Identify which cell holds the provided text, then report its (X, Y) central coordinate. 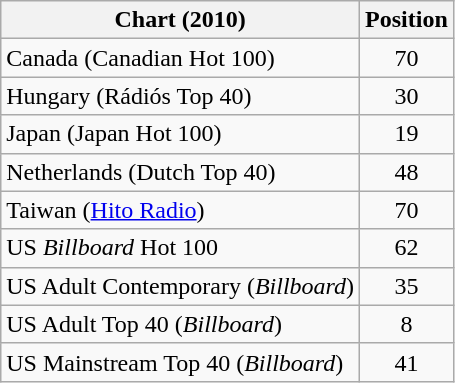
Position (407, 20)
US Adult Top 40 (Billboard) (180, 324)
8 (407, 324)
19 (407, 134)
US Billboard Hot 100 (180, 248)
35 (407, 286)
Canada (Canadian Hot 100) (180, 58)
Japan (Japan Hot 100) (180, 134)
62 (407, 248)
30 (407, 96)
Chart (2010) (180, 20)
48 (407, 172)
US Mainstream Top 40 (Billboard) (180, 362)
Hungary (Rádiós Top 40) (180, 96)
Netherlands (Dutch Top 40) (180, 172)
US Adult Contemporary (Billboard) (180, 286)
41 (407, 362)
Taiwan (Hito Radio) (180, 210)
